Extract the (x, y) coordinate from the center of the cell holding the provided text.  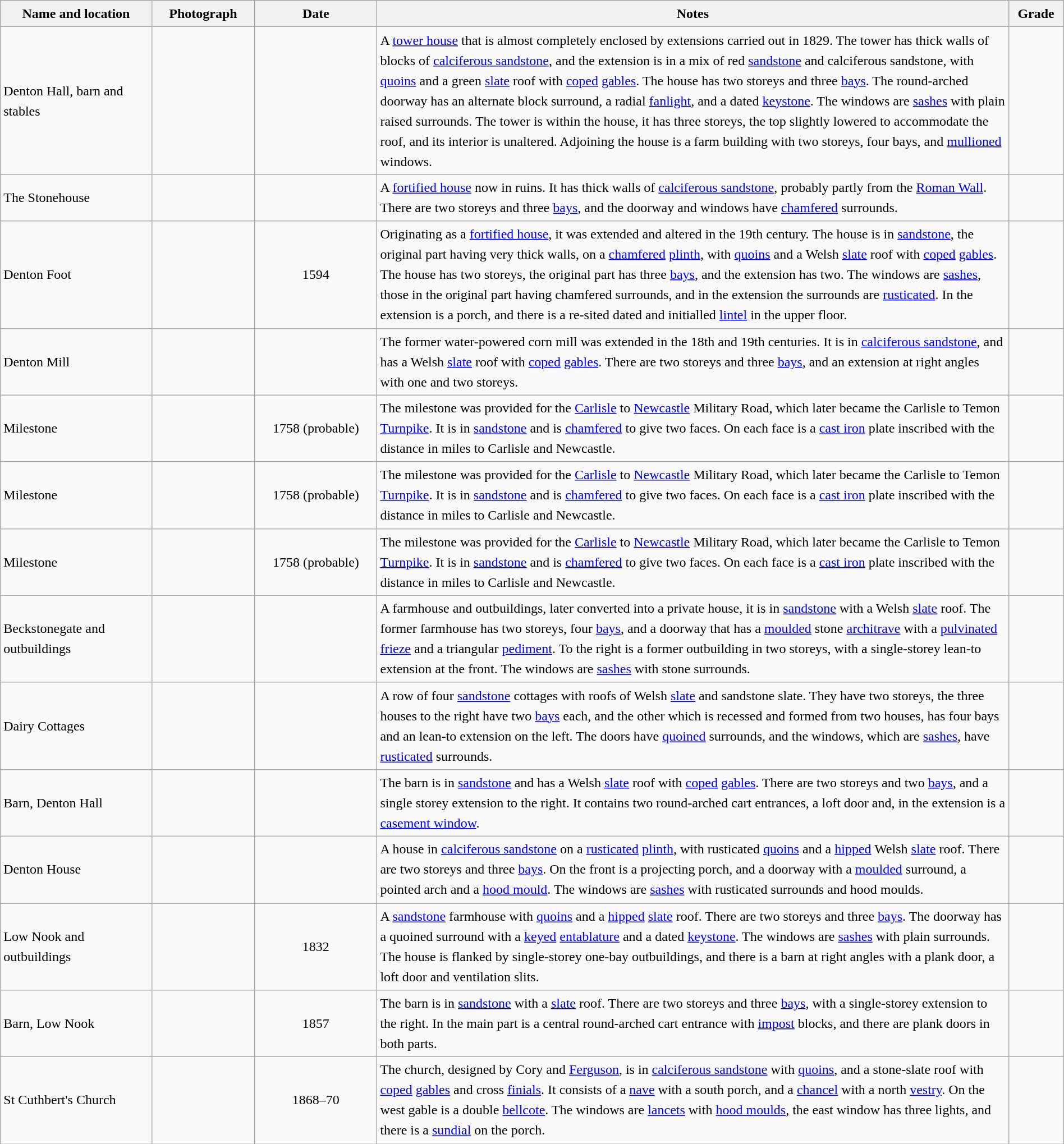
Denton Hall, barn and stables (76, 101)
Notes (692, 13)
Grade (1036, 13)
Low Nook and outbuildings (76, 947)
Denton Foot (76, 275)
Dairy Cottages (76, 726)
1832 (316, 947)
Photograph (203, 13)
Barn, Denton Hall (76, 802)
1857 (316, 1023)
Barn, Low Nook (76, 1023)
1868–70 (316, 1101)
St Cuthbert's Church (76, 1101)
Name and location (76, 13)
The Stonehouse (76, 197)
Date (316, 13)
1594 (316, 275)
Denton Mill (76, 361)
Denton House (76, 870)
Beckstonegate and outbuildings (76, 638)
